Locate the cell with the specified text and output its [x, y] center coordinate. 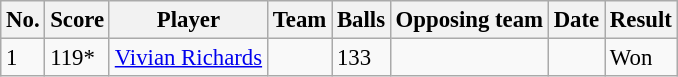
119* [78, 58]
Team [299, 20]
No. [23, 20]
Opposing team [469, 20]
Player [188, 20]
Balls [362, 20]
Vivian Richards [188, 58]
Result [642, 20]
133 [362, 58]
Date [576, 20]
Won [642, 58]
1 [23, 58]
Score [78, 20]
